Output the [x, y] coordinate of the center of the cell containing the given text.  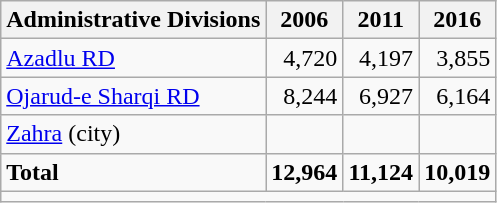
4,197 [381, 58]
10,019 [458, 172]
8,244 [304, 96]
3,855 [458, 58]
6,927 [381, 96]
2006 [304, 20]
2011 [381, 20]
4,720 [304, 58]
6,164 [458, 96]
Zahra (city) [134, 134]
Administrative Divisions [134, 20]
Total [134, 172]
Azadlu RD [134, 58]
12,964 [304, 172]
Ojarud-e Sharqi RD [134, 96]
11,124 [381, 172]
2016 [458, 20]
